Capture the cell that displays the provided text and extract its [X, Y] central coordinate. 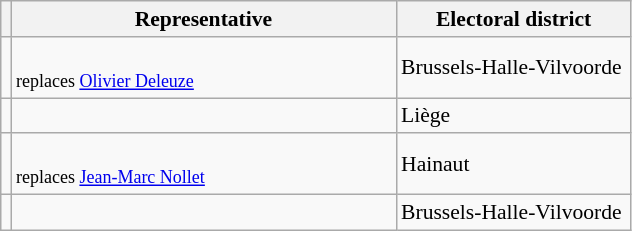
replaces Olivier Deleuze [204, 68]
replaces Jean-Marc Nollet [204, 164]
Electoral district [514, 19]
Representative [204, 19]
Hainaut [514, 164]
Liège [514, 116]
